Determine the [X, Y] coordinate at the center of the cell enclosing the given text.  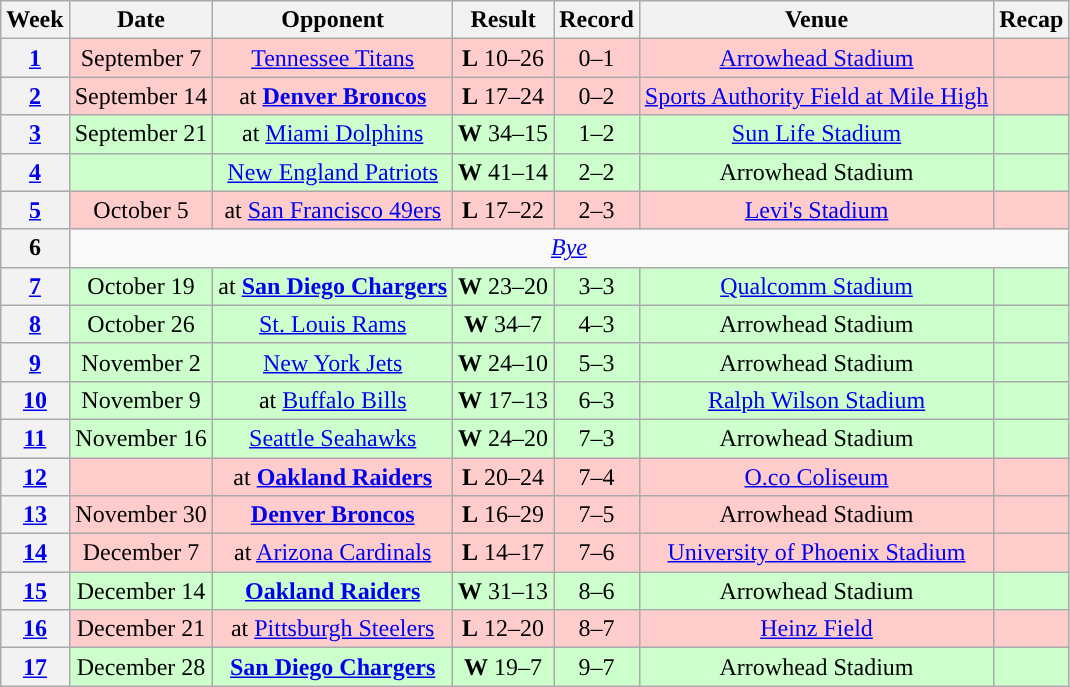
September 21 [141, 134]
L 14–17 [504, 553]
W 31–13 [504, 591]
4 [35, 172]
L 17–22 [504, 210]
8–7 [597, 629]
7–4 [597, 477]
O.co Coliseum [816, 477]
October 26 [141, 324]
W 34–7 [504, 324]
L 17–24 [504, 96]
December 28 [141, 667]
7–6 [597, 553]
0–1 [597, 58]
16 [35, 629]
Opponent [333, 20]
15 [35, 591]
Record [597, 20]
at Arizona Cardinals [333, 553]
Denver Broncos [333, 515]
Levi's Stadium [816, 210]
Bye [569, 248]
4–3 [597, 324]
L 10–26 [504, 58]
2 [35, 96]
W 24–10 [504, 362]
November 9 [141, 400]
New York Jets [333, 362]
W 23–20 [504, 286]
1 [35, 58]
at Miami Dolphins [333, 134]
September 7 [141, 58]
7 [35, 286]
Week [35, 20]
October 19 [141, 286]
Date [141, 20]
St. Louis Rams [333, 324]
3–3 [597, 286]
9–7 [597, 667]
New England Patriots [333, 172]
7–5 [597, 515]
2–2 [597, 172]
W 17–13 [504, 400]
11 [35, 438]
13 [35, 515]
L 12–20 [504, 629]
7–3 [597, 438]
3 [35, 134]
at Pittsburgh Steelers [333, 629]
W 34–15 [504, 134]
5–3 [597, 362]
14 [35, 553]
at San Diego Chargers [333, 286]
6–3 [597, 400]
2–3 [597, 210]
at San Francisco 49ers [333, 210]
6 [35, 248]
at Buffalo Bills [333, 400]
L 16–29 [504, 515]
October 5 [141, 210]
L 20–24 [504, 477]
Ralph Wilson Stadium [816, 400]
Venue [816, 20]
November 16 [141, 438]
10 [35, 400]
W 24–20 [504, 438]
November 2 [141, 362]
Qualcomm Stadium [816, 286]
September 14 [141, 96]
Result [504, 20]
Recap [1032, 20]
Seattle Seahawks [333, 438]
9 [35, 362]
December 14 [141, 591]
8 [35, 324]
Sun Life Stadium [816, 134]
12 [35, 477]
Oakland Raiders [333, 591]
University of Phoenix Stadium [816, 553]
5 [35, 210]
17 [35, 667]
1–2 [597, 134]
Tennessee Titans [333, 58]
at Oakland Raiders [333, 477]
November 30 [141, 515]
8–6 [597, 591]
San Diego Chargers [333, 667]
Sports Authority Field at Mile High [816, 96]
W 41–14 [504, 172]
Heinz Field [816, 629]
0–2 [597, 96]
December 21 [141, 629]
W 19–7 [504, 667]
at Denver Broncos [333, 96]
December 7 [141, 553]
